For the text-containing cell, return its midpoint in [x, y] coordinate format. 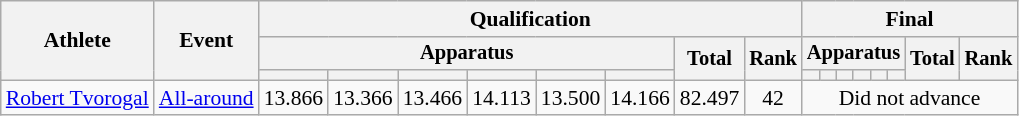
Qualification [530, 19]
13.466 [432, 98]
82.497 [710, 98]
14.166 [640, 98]
Robert Tvorogal [78, 98]
14.113 [502, 98]
All-around [206, 98]
Did not advance [910, 98]
Event [206, 40]
42 [773, 98]
Athlete [78, 40]
13.866 [294, 98]
13.500 [570, 98]
Final [910, 19]
13.366 [362, 98]
